Capture the cell that displays the provided text and extract its [X, Y] central coordinate. 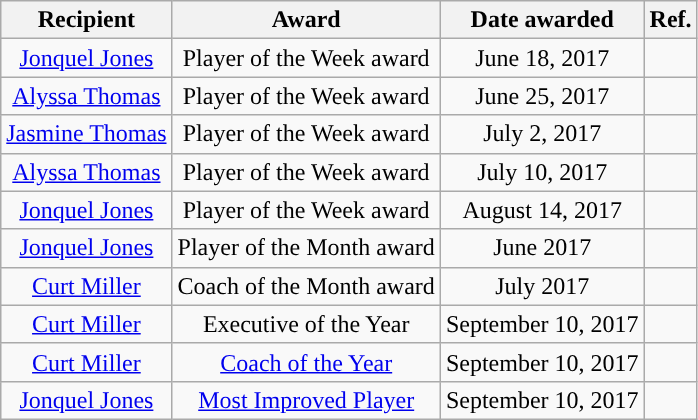
Date awarded [542, 20]
Coach of the Month award [306, 286]
Executive of the Year [306, 324]
July 2, 2017 [542, 134]
August 14, 2017 [542, 210]
Recipient [86, 20]
June 25, 2017 [542, 96]
Player of the Month award [306, 248]
July 10, 2017 [542, 172]
Award [306, 20]
Coach of the Year [306, 362]
Most Improved Player [306, 400]
Ref. [670, 20]
Jasmine Thomas [86, 134]
July 2017 [542, 286]
June 2017 [542, 248]
June 18, 2017 [542, 58]
